Detect which cell encompasses the target text, then output its [x, y] center coordinate. 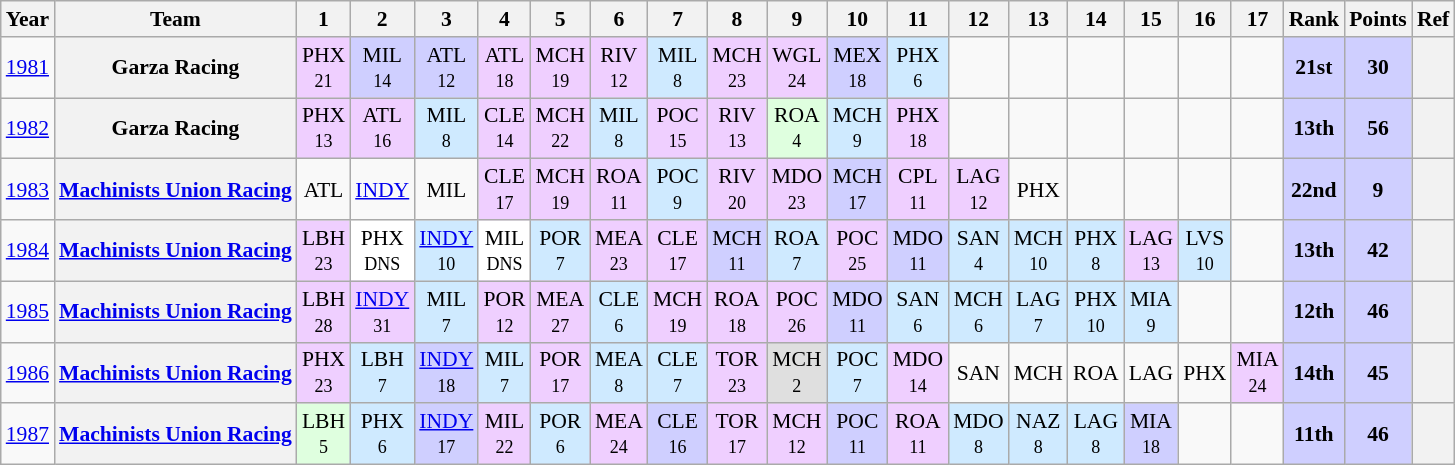
POR6 [560, 434]
ATL12 [446, 68]
CPL11 [918, 190]
LVS10 [1204, 250]
11th [1314, 434]
LAG [1151, 372]
WGL24 [798, 68]
MCH22 [560, 128]
LAG8 [1096, 434]
MIL [446, 190]
PHX21 [324, 68]
3 [446, 19]
CLE14 [504, 128]
Ref [1433, 19]
TOR23 [736, 372]
PHX23 [324, 372]
MCH2 [798, 372]
56 [1378, 128]
MCH12 [798, 434]
POC9 [678, 190]
RIV20 [736, 190]
POC25 [858, 250]
PHXDNS [382, 250]
12 [978, 19]
PHX13 [324, 128]
ROA7 [798, 250]
LBH28 [324, 312]
PHX8 [1096, 250]
SAN6 [918, 312]
1982 [28, 128]
CLE6 [619, 312]
LBH7 [382, 372]
LAG13 [1151, 250]
LBH5 [324, 434]
RIV13 [736, 128]
MIA9 [1151, 312]
MCH9 [858, 128]
INDY [382, 190]
MDO23 [798, 190]
22nd [1314, 190]
INDY17 [446, 434]
PHX18 [918, 128]
1986 [28, 372]
14 [1096, 19]
6 [619, 19]
MDO14 [918, 372]
ATL18 [504, 68]
15 [1151, 19]
5 [560, 19]
LAG12 [978, 190]
POR17 [560, 372]
4 [504, 19]
POC11 [858, 434]
POR7 [560, 250]
PHX10 [1096, 312]
17 [1257, 19]
ATL16 [382, 128]
MEA27 [560, 312]
MILDNS [504, 250]
LBH23 [324, 250]
MCH11 [736, 250]
MEA23 [619, 250]
MDO8 [978, 434]
CLE16 [678, 434]
10 [858, 19]
1 [324, 19]
MIA18 [1151, 434]
ROA4 [798, 128]
21st [1314, 68]
42 [1378, 250]
1985 [28, 312]
INDY10 [446, 250]
2 [382, 19]
MCH [1038, 372]
8 [736, 19]
Points [1378, 19]
MEA8 [619, 372]
MIA24 [1257, 372]
7 [678, 19]
45 [1378, 372]
ROA [1096, 372]
ATL [324, 190]
1981 [28, 68]
MCH23 [736, 68]
POC7 [858, 372]
12th [1314, 312]
MIL14 [382, 68]
TOR17 [736, 434]
CLE7 [678, 372]
MCH10 [1038, 250]
POC26 [798, 312]
16 [1204, 19]
MEA24 [619, 434]
POR12 [504, 312]
LAG7 [1038, 312]
SAN4 [978, 250]
MEX18 [858, 68]
ROA18 [736, 312]
NAZ8 [1038, 434]
MCH17 [858, 190]
RIV12 [619, 68]
1983 [28, 190]
MCH6 [978, 312]
14th [1314, 372]
Rank [1314, 19]
1984 [28, 250]
11 [918, 19]
13 [1038, 19]
INDY31 [382, 312]
MIL22 [504, 434]
Team [176, 19]
30 [1378, 68]
SAN [978, 372]
POC15 [678, 128]
Year [28, 19]
1987 [28, 434]
INDY18 [446, 372]
